Output the [X, Y] coordinate of the center of the cell containing the given text.  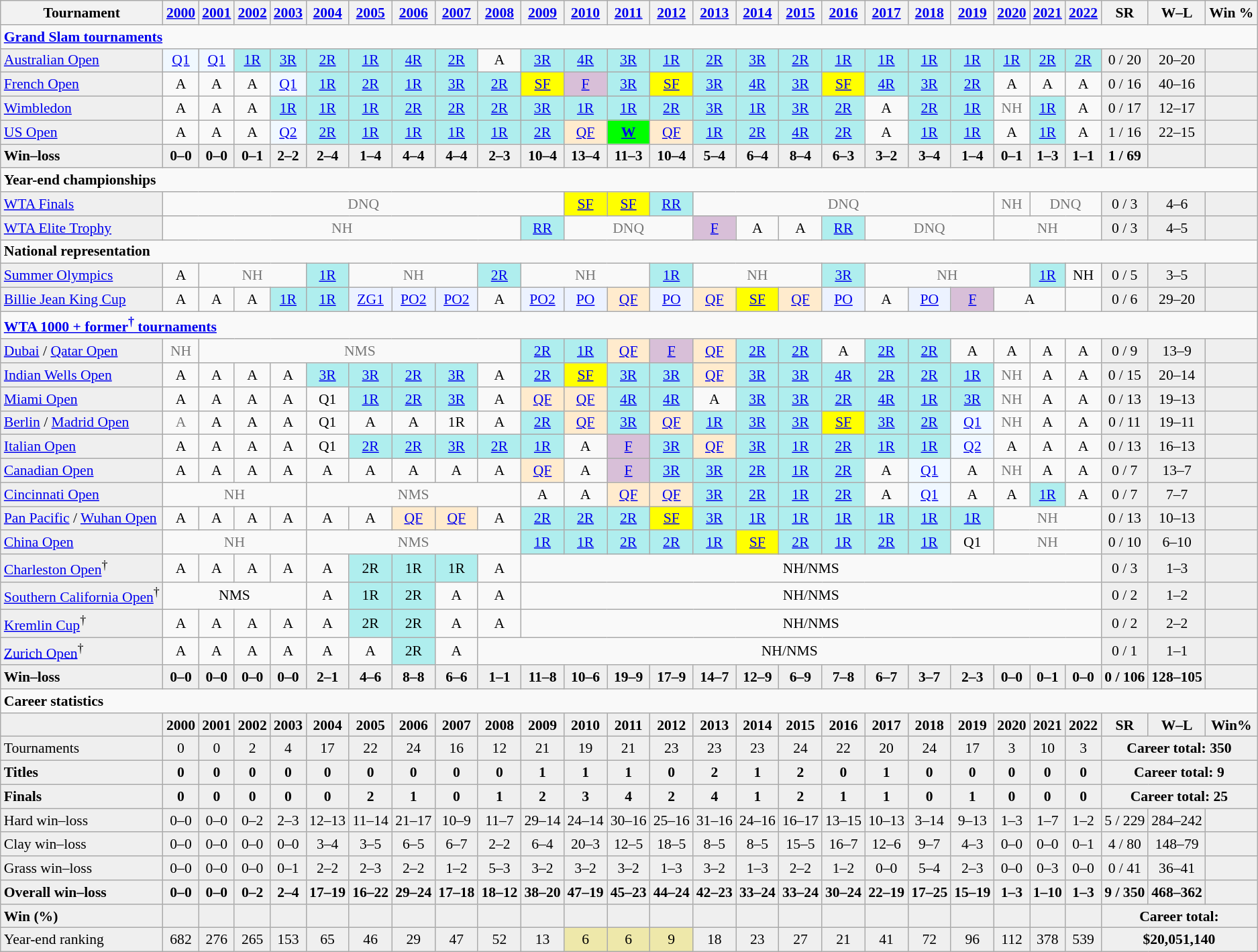
29–14 [542, 821]
13–7 [1177, 471]
3–7 [929, 677]
36–41 [1177, 868]
682 [181, 940]
12–6 [886, 845]
W [629, 132]
29–20 [1177, 300]
12–5 [629, 845]
Hard win–loss [82, 821]
31–16 [715, 821]
27 [800, 940]
10–9 [456, 821]
0 / 9 [1124, 352]
16–13 [1177, 447]
0 / 106 [1124, 677]
29 [413, 940]
20–20 [1177, 60]
539 [1083, 940]
12–13 [327, 821]
14–7 [715, 677]
13–9 [1177, 352]
7–8 [843, 677]
Year-end championships [629, 180]
6–10 [1177, 543]
0 / 41 [1124, 868]
4–5 [1177, 228]
$20,051,140 [1179, 940]
5 / 229 [1124, 821]
38–20 [542, 892]
Overall win–loss [82, 892]
1 / 69 [1124, 156]
42–23 [715, 892]
0 / 20 [1124, 60]
12–9 [757, 677]
29–24 [413, 892]
40–16 [1177, 85]
0 / 5 [1124, 276]
Billie Jean King Cup [82, 300]
30–16 [629, 821]
0 / 15 [1124, 375]
25–16 [672, 821]
18–5 [672, 845]
Summer Olympics [82, 276]
8–4 [800, 156]
11–7 [499, 821]
45–23 [629, 892]
Career total: 9 [1179, 773]
Career total: 350 [1179, 749]
153 [289, 940]
16–7 [843, 845]
0 / 6 [1124, 300]
Career total: 25 [1179, 797]
12–17 [1177, 109]
Australian Open [82, 60]
44–24 [672, 892]
16 [456, 749]
46 [370, 940]
16–22 [370, 892]
National representation [629, 252]
20 [886, 749]
0 / 16 [1124, 85]
24–14 [586, 821]
Pan Pacific / Wuhan Open [82, 519]
Miami Open [82, 399]
Berlin / Madrid Open [82, 423]
52 [499, 940]
ZG1 [370, 300]
7–7 [1177, 494]
Tournaments [82, 749]
2–1 [327, 677]
65 [327, 940]
Win % [1232, 13]
Kremlin Cup† [82, 624]
Grass win–loss [82, 868]
13–4 [586, 156]
468–362 [1177, 892]
16–17 [800, 821]
41 [886, 940]
Titles [82, 773]
0 / 10 [1124, 543]
Career statistics [629, 701]
9–13 [972, 821]
30–24 [843, 892]
128–105 [1177, 677]
Grand Slam tournaments [629, 37]
WTA 1000 + former† tournaments [629, 325]
21–17 [413, 821]
276 [216, 940]
17–18 [456, 892]
1 / 16 [1124, 132]
Dubai / Qatar Open [82, 352]
6–9 [800, 677]
Charleston Open† [82, 568]
9 [672, 940]
18 [715, 940]
17–19 [327, 892]
0 / 11 [1124, 423]
19–11 [1177, 423]
20–3 [586, 845]
Cincinnati Open [82, 494]
Zurich Open† [82, 651]
17–25 [929, 892]
WTA Elite Trophy [82, 228]
19–13 [1177, 399]
6–5 [413, 845]
22–15 [1177, 132]
72 [929, 940]
8–8 [413, 677]
47 [456, 940]
13–15 [843, 821]
18–12 [499, 892]
China Open [82, 543]
15–5 [800, 845]
47–19 [586, 892]
4–3 [972, 845]
Career total: [1179, 916]
3–14 [929, 821]
9–7 [929, 845]
Year-end ranking [82, 940]
20–14 [1177, 375]
13 [542, 940]
0 / 1 [1124, 651]
265 [252, 940]
17–9 [672, 677]
1–10 [1048, 892]
5–3 [499, 868]
378 [1048, 940]
24–16 [757, 821]
10 [1048, 749]
WTA Finals [82, 204]
French Open [82, 85]
1–7 [1048, 821]
Southern California Open† [82, 596]
Win (%) [82, 916]
22–19 [886, 892]
Wimbledon [82, 109]
11–3 [629, 156]
0–3 [1048, 868]
6–6 [456, 677]
Finals [82, 797]
9 / 350 [1124, 892]
96 [972, 940]
19 [586, 749]
11–14 [370, 821]
Italian Open [82, 447]
4 / 80 [1124, 845]
6–3 [843, 156]
284–242 [1177, 821]
10–6 [586, 677]
0 / 17 [1124, 109]
US Open [82, 132]
Tournament [82, 13]
Canadian Open [82, 471]
Indian Wells Open [82, 375]
Clay win–loss [82, 845]
15–19 [972, 892]
148–79 [1177, 845]
19–9 [629, 677]
11–8 [542, 677]
Win% [1232, 725]
112 [1012, 940]
12 [499, 749]
